Search for the cell housing the specified text and yield its (x, y) center coordinate. 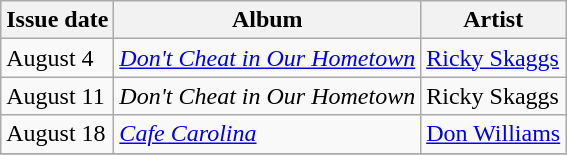
Cafe Carolina (268, 134)
August 11 (58, 96)
Issue date (58, 20)
Artist (494, 20)
Don Williams (494, 134)
August 18 (58, 134)
Album (268, 20)
August 4 (58, 58)
